Capture the cell that displays the provided text and extract its [X, Y] central coordinate. 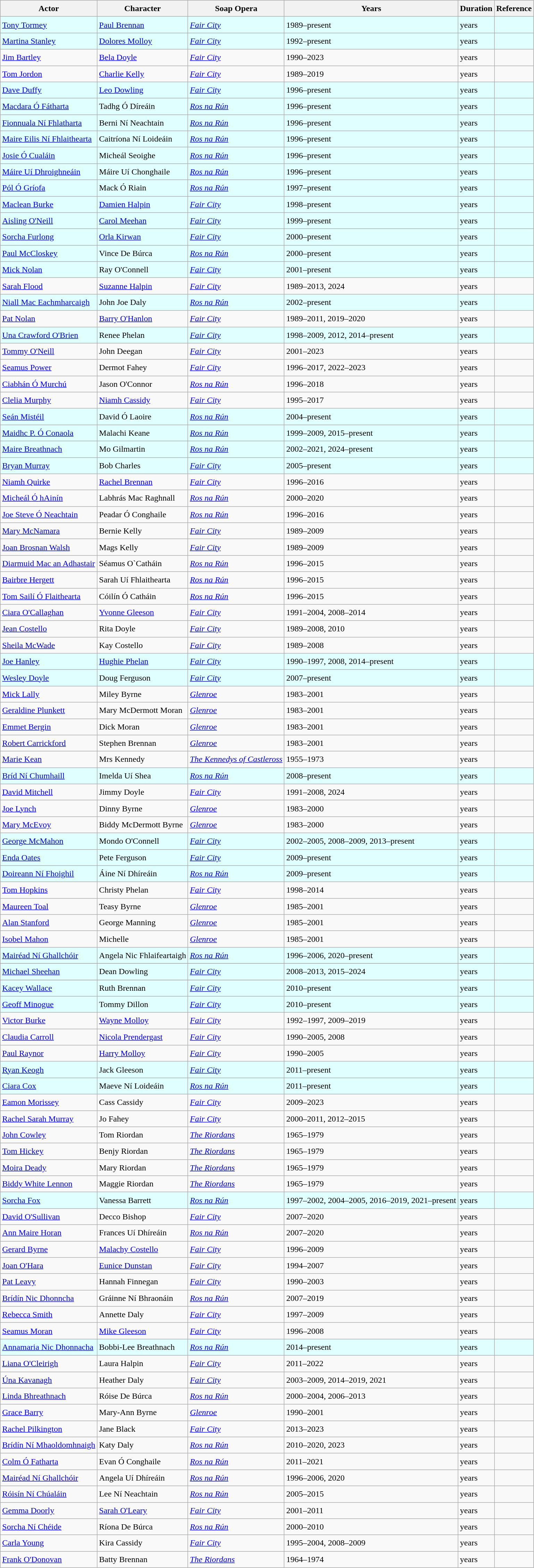
1992–present [371, 41]
Damien Halpin [143, 205]
Isobel Mahon [49, 939]
Years [371, 8]
Cass Cassidy [143, 1102]
Lee Ní Neachtain [143, 1494]
John Cowley [49, 1135]
1990–2005, 2008 [371, 1037]
Annamaria Nic Dhonnacha [49, 1347]
2001–present [371, 270]
Angela Nic Fhlaifeartaigh [143, 955]
Miley Byrne [143, 694]
Clelia Murphy [49, 400]
Doireann Ní Fhoighil [49, 874]
Teasy Byrne [143, 906]
Mary-Ann Byrne [143, 1413]
Jack Gleeson [143, 1070]
Frank O'Donovan [49, 1560]
1997–present [371, 188]
Stephen Brennan [143, 743]
David O'Sullivan [49, 1216]
The Kennedys of Castleross [236, 760]
Wesley Doyle [49, 678]
2010–2020, 2023 [371, 1445]
Maggie Riordan [143, 1184]
Tom Sailí Ó Flaithearta [49, 596]
1991–2004, 2008–2014 [371, 613]
Mags Kelly [143, 547]
Christy Phelan [143, 890]
Michael Sheehan [49, 971]
Barry O'Hanlon [143, 318]
Séamus O`Catháin [143, 563]
Kacey Wallace [49, 988]
Sarah Flood [49, 286]
2001–2023 [371, 351]
1989–present [371, 25]
Tom Jordon [49, 74]
Ann Maire Horan [49, 1233]
Carla Young [49, 1543]
Claudia Carroll [49, 1037]
Eunice Dunstan [143, 1266]
Ruth Brennan [143, 988]
Dave Duffy [49, 90]
2000–2020 [371, 498]
Dermot Fahey [143, 368]
Vince De Búrca [143, 253]
Duration [476, 8]
Sheila McWade [49, 645]
Sarah O'Leary [143, 1510]
Maclean Burke [49, 205]
Paul McCloskey [49, 253]
Tom Hickey [49, 1151]
Paul Raynor [49, 1053]
2014–present [371, 1347]
Rachel Sarah Murray [49, 1118]
Liana O'Cleirigh [49, 1363]
Maire Breathnach [49, 449]
Jimmy Doyle [143, 792]
Malachi Keane [143, 433]
Máire Uí Chonghaile [143, 171]
Ciara O'Callaghan [49, 613]
2005–present [371, 466]
Evan Ó Conghaile [143, 1461]
Moira Deady [49, 1168]
Macdara Ó Fátharta [49, 106]
Martina Stanley [49, 41]
Labhrás Mac Raghnall [143, 498]
Hughie Phelan [143, 661]
Tom Riordan [143, 1135]
John Deegan [143, 351]
Doug Ferguson [143, 678]
Caitríona Ní Loideáin [143, 139]
2002–2021, 2024–present [371, 449]
Seamus Moran [49, 1331]
1989–2008, 2010 [371, 629]
Joe Hanley [49, 661]
Cóilín Ó Catháin [143, 596]
1991–2008, 2024 [371, 792]
Micheál Seoighe [143, 155]
Dolores Molloy [143, 41]
Alan Stanford [49, 923]
Robert Carrickford [49, 743]
Frances Uí Dhíreáin [143, 1233]
Soap Opera [236, 8]
Emmet Bergin [49, 727]
1989–2008 [371, 645]
Micheál Ó hAinín [49, 498]
Harry Molloy [143, 1053]
2004–present [371, 416]
Annette Daly [143, 1315]
Biddy McDermott Byrne [143, 825]
Ray O'Connell [143, 270]
George Manning [143, 923]
1990–2001 [371, 1413]
Mary McEvoy [49, 825]
Seamus Power [49, 368]
Jean Costello [49, 629]
Dick Moran [143, 727]
Suzanne Halpin [143, 286]
Gemma Doorly [49, 1510]
1997–2002, 2004–2005, 2016–2019, 2021–present [371, 1200]
Ciara Cox [49, 1086]
Una Crawford O'Brien [49, 335]
1955–1973 [371, 760]
Wayne Molloy [143, 1021]
Bairbre Hergett [49, 580]
2005–2015 [371, 1494]
Niamh Quirke [49, 482]
2000–2011, 2012–2015 [371, 1118]
Bernie Kelly [143, 531]
Bríd Ní Chumhaill [49, 776]
Geraldine Plunkett [49, 710]
1992–1997, 2009–2019 [371, 1021]
1989–2013, 2024 [371, 286]
Gráinne Ní Bhraonáin [143, 1298]
David Mitchell [49, 792]
Tadhg Ó Díreáin [143, 106]
Peadar Ó Conghaile [143, 515]
2001–2011 [371, 1510]
Úna Kavanagh [49, 1380]
Ciabhán Ó Murchú [49, 384]
David Ó Laoire [143, 416]
George McMahon [49, 841]
Geoff Minogue [49, 1005]
2013–2023 [371, 1429]
Enda Oates [49, 858]
Róise De Búrca [143, 1396]
Laura Halpin [143, 1363]
1990–2005 [371, 1053]
Mary McNamara [49, 531]
Actor [49, 8]
Pat Leavy [49, 1282]
Niamh Cassidy [143, 400]
Diarmuid Mac an Adhastair [49, 563]
1989–2011, 2019–2020 [371, 318]
1998–present [371, 205]
1996–2017, 2022–2023 [371, 368]
Imelda Uí Shea [143, 776]
Character [143, 8]
Dinny Byrne [143, 808]
Seán Mistéil [49, 416]
Pat Nolan [49, 318]
2000–2010 [371, 1527]
1990–1997, 2008, 2014–present [371, 661]
1996–2006, 2020 [371, 1478]
2003–2009, 2014–2019, 2021 [371, 1380]
Pól Ó Gríofa [49, 188]
Rebecca Smith [49, 1315]
Brídín Ní Mhaoldomhnaigh [49, 1445]
2007–present [371, 678]
Sarah Uí Fhlaithearta [143, 580]
Josie Ó Cualáin [49, 155]
Máire Uí Dhroighneáin [49, 171]
Marie Kean [49, 760]
Tommy Dillon [143, 1005]
Jason O'Connor [143, 384]
Bobbi-Lee Breathnach [143, 1347]
Angela Uí Dhíreáin [143, 1478]
Rachel Pilkington [49, 1429]
Joan Brosnan Walsh [49, 547]
1996–2009 [371, 1250]
Rachel Brennan [143, 482]
1995–2017 [371, 400]
Sorcha Ní Chéide [49, 1527]
John Joe Daly [143, 302]
Katy Daly [143, 1445]
Heather Daly [143, 1380]
Michelle [143, 939]
1964–1974 [371, 1560]
Áine Ní Dhíreáin [143, 874]
Ryan Keogh [49, 1070]
Maeve Ní Loideáin [143, 1086]
Biddy White Lennon [49, 1184]
Maire Eilis Ní Fhlaithearta [49, 139]
Vanessa Barrett [143, 1200]
2008–present [371, 776]
1998–2014 [371, 890]
Brídín Nic Dhonncha [49, 1298]
Benjy Riordan [143, 1151]
Mary McDermott Moran [143, 710]
2000–2004, 2006–2013 [371, 1396]
Bob Charles [143, 466]
2002–2005, 2008–2009, 2013–present [371, 841]
1996–2006, 2020–present [371, 955]
1999–present [371, 221]
Joe Lynch [49, 808]
Maidhc P. Ó Conaola [49, 433]
Tom Hopkins [49, 890]
Jane Black [143, 1429]
Jo Fahey [143, 1118]
1994–2007 [371, 1266]
Ríona De Búrca [143, 1527]
2007–2019 [371, 1298]
Linda Bhreathnach [49, 1396]
1989–2019 [371, 74]
Kira Cassidy [143, 1543]
Mack Ó Riain [143, 188]
Victor Burke [49, 1021]
Fionnuala Ní Fhlatharta [49, 123]
Joan O'Hara [49, 1266]
Rita Doyle [143, 629]
Batty Brennan [143, 1560]
Grace Barry [49, 1413]
Maureen Toal [49, 906]
Mike Gleeson [143, 1331]
Aisling O'Neill [49, 221]
1999–2009, 2015–present [371, 433]
Paul Brennan [143, 25]
Kay Costello [143, 645]
Joe Steve Ó Neachtain [49, 515]
Róisín Ní Chúaláin [49, 1494]
Hannah Finnegan [143, 1282]
1997–2009 [371, 1315]
Mick Lally [49, 694]
Mick Nolan [49, 270]
1996–2018 [371, 384]
2002–present [371, 302]
Carol Meehan [143, 221]
Malachy Costello [143, 1250]
Eamon Morissey [49, 1102]
Niall Mac Eachmharcaigh [49, 302]
2009–2023 [371, 1102]
Mrs Kennedy [143, 760]
1990–2023 [371, 58]
Dean Dowling [143, 971]
Orla Kirwan [143, 237]
1998–2009, 2012, 2014–present [371, 335]
Yvonne Gleeson [143, 613]
Decco Bishop [143, 1216]
Renee Phelan [143, 335]
1990–2003 [371, 1282]
Tommy O'Neill [49, 351]
Sorcha Fox [49, 1200]
Leo Dowling [143, 90]
Bryan Murray [49, 466]
Jim Bartley [49, 58]
Sorcha Furlong [49, 237]
Gerard Byrne [49, 1250]
2008–2013, 2015–2024 [371, 971]
Mondo O'Connell [143, 841]
Charlie Kelly [143, 74]
Pete Ferguson [143, 858]
1995–2004, 2008–2009 [371, 1543]
Reference [514, 8]
Nicola Prendergast [143, 1037]
2011–2022 [371, 1363]
2011–2021 [371, 1461]
Mo Gilmartin [143, 449]
Colm Ó Fatharta [49, 1461]
Bela Doyle [143, 58]
Tony Tormey [49, 25]
Mary Riordan [143, 1168]
1996–2008 [371, 1331]
Berni Ní Neachtain [143, 123]
